Return (X, Y) of the center of cell containing provided text 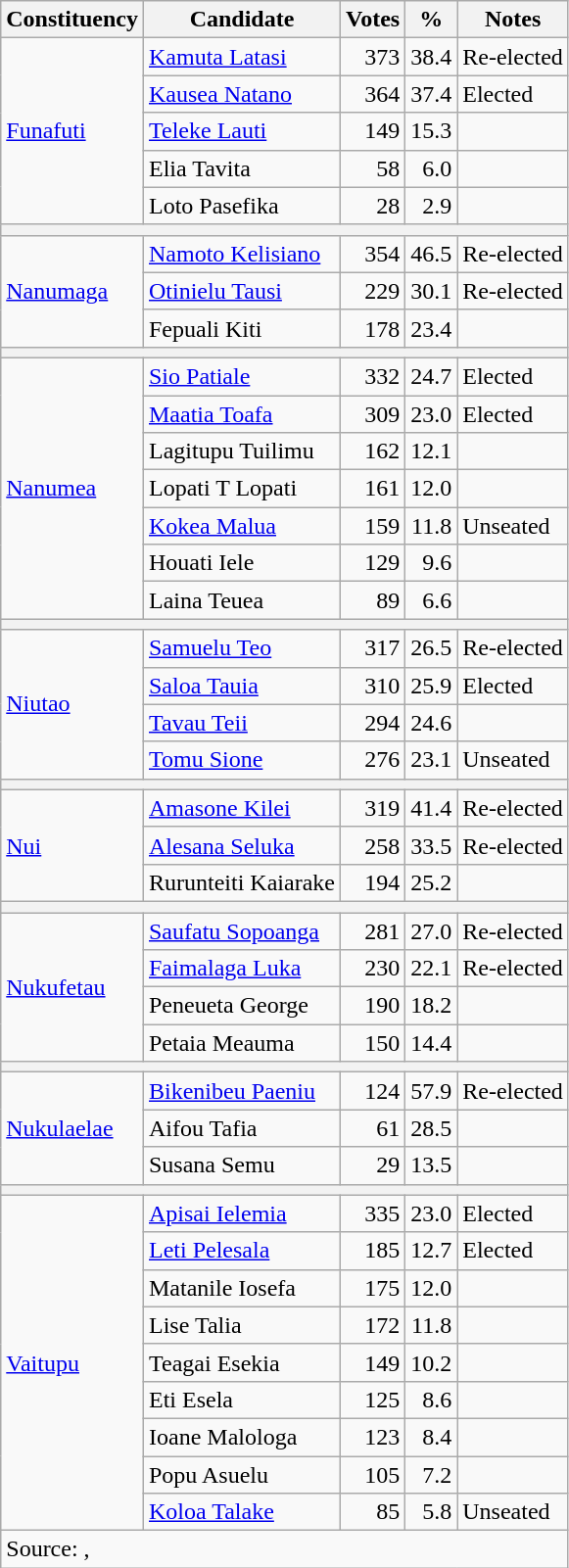
27.0 (431, 931)
309 (372, 414)
150 (372, 1043)
Petaia Meauma (241, 1043)
190 (372, 1006)
61 (372, 1128)
Fepuali Kiti (241, 328)
Otinielu Tausi (241, 291)
Houati Iele (241, 563)
Lopati T Lopati (241, 489)
230 (372, 969)
185 (372, 1251)
Bikenibeu Paeniu (241, 1091)
15.3 (431, 131)
85 (372, 1512)
Namoto Kelisiano (241, 254)
28 (372, 206)
Lise Talia (241, 1325)
Teagai Esekia (241, 1362)
8.4 (431, 1437)
25.2 (431, 882)
Maatia Toafa (241, 414)
Tavau Teii (241, 723)
Nukufetau (72, 987)
124 (372, 1091)
Susana Semu (241, 1165)
Peneueta George (241, 1006)
Nanumaga (72, 291)
% (431, 20)
Ioane Malologa (241, 1437)
Loto Pasefika (241, 206)
194 (372, 882)
281 (372, 931)
Leti Pelesala (241, 1251)
Saloa Tauia (241, 686)
Niutao (72, 704)
Rurunteiti Kaiarake (241, 882)
Votes (372, 20)
25.9 (431, 686)
24.7 (431, 376)
Notes (513, 20)
Source: , (285, 1549)
Koloa Talake (241, 1512)
Faimalaga Luka (241, 969)
Nukulaelae (72, 1128)
6.0 (431, 168)
Kausea Natano (241, 94)
Nanumea (72, 488)
310 (372, 686)
38.4 (431, 57)
Tomu Sione (241, 760)
23.1 (431, 760)
159 (372, 526)
373 (372, 57)
29 (372, 1165)
161 (372, 489)
26.5 (431, 648)
317 (372, 648)
129 (372, 563)
8.6 (431, 1400)
58 (372, 168)
105 (372, 1474)
Candidate (241, 20)
Popu Asuelu (241, 1474)
Matanile Iosefa (241, 1288)
319 (372, 808)
Vaitupu (72, 1363)
14.4 (431, 1043)
33.5 (431, 845)
Saufatu Sopoanga (241, 931)
Eti Esela (241, 1400)
6.6 (431, 600)
364 (372, 94)
41.4 (431, 808)
24.6 (431, 723)
12.1 (431, 451)
30.1 (431, 291)
5.8 (431, 1512)
123 (372, 1437)
335 (372, 1213)
276 (372, 760)
10.2 (431, 1362)
Constituency (72, 20)
Nui (72, 845)
Aifou Tafia (241, 1128)
Samuelu Teo (241, 648)
57.9 (431, 1091)
Laina Teuea (241, 600)
Kamuta Latasi (241, 57)
37.4 (431, 94)
178 (372, 328)
12.7 (431, 1251)
89 (372, 600)
332 (372, 376)
28.5 (431, 1128)
258 (372, 845)
9.6 (431, 563)
46.5 (431, 254)
Funafuti (72, 131)
13.5 (431, 1165)
Alesana Seluka (241, 845)
Sio Patiale (241, 376)
18.2 (431, 1006)
172 (372, 1325)
354 (372, 254)
22.1 (431, 969)
Elia Tavita (241, 168)
Amasone Kilei (241, 808)
23.4 (431, 328)
294 (372, 723)
2.9 (431, 206)
Apisai Ielemia (241, 1213)
7.2 (431, 1474)
Teleke Lauti (241, 131)
229 (372, 291)
175 (372, 1288)
162 (372, 451)
125 (372, 1400)
Lagitupu Tuilimu (241, 451)
Kokea Malua (241, 526)
